From the cell containing the given text, extract its center point as (X, Y) coordinate. 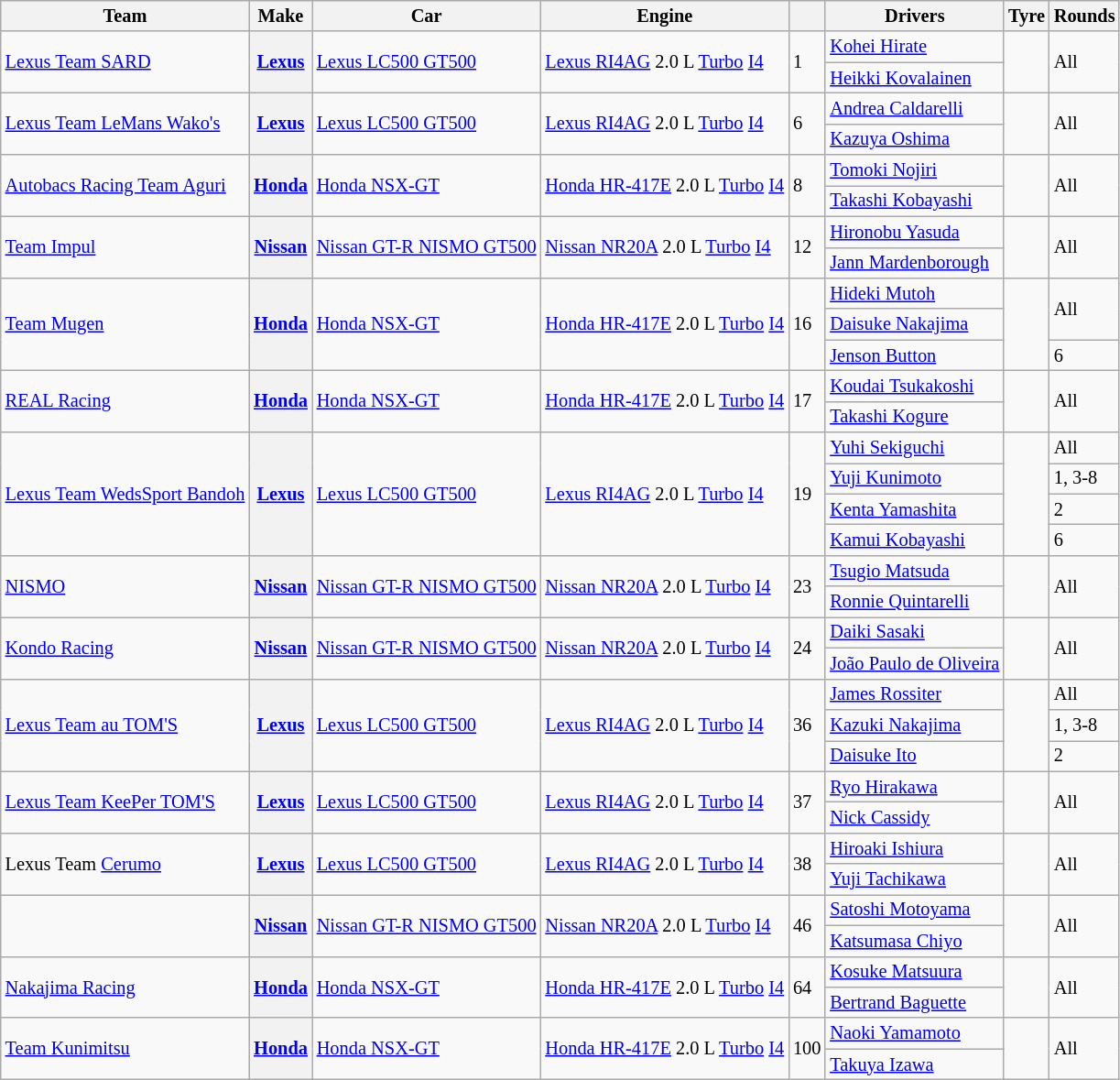
Engine (665, 16)
Yuji Tachikawa (914, 879)
Team Kunimitsu (125, 1048)
19 (807, 495)
Jann Mardenborough (914, 263)
37 (807, 802)
Kosuke Matsuura (914, 972)
Daisuke Nakajima (914, 324)
Lexus Team WedsSport Bandoh (125, 495)
1 (807, 62)
Andrea Caldarelli (914, 108)
Jenson Button (914, 355)
16 (807, 324)
Yuhi Sekiguchi (914, 448)
Kohei Hirate (914, 47)
Hironobu Yasuda (914, 232)
Takuya Izawa (914, 1064)
Kamui Kobayashi (914, 540)
Team Impul (125, 247)
Autobacs Racing Team Aguri (125, 185)
Tsugio Matsuda (914, 571)
Make (280, 16)
NISMO (125, 586)
23 (807, 586)
Lexus Team Cerumo (125, 863)
Hiroaki Ishiura (914, 848)
Lexus Team au TOM'S (125, 725)
Lexus Team SARD (125, 62)
João Paulo de Oliveira (914, 663)
Rounds (1084, 16)
Nick Cassidy (914, 817)
Car (427, 16)
Tyre (1027, 16)
Tomoki Nojiri (914, 170)
Naoki Yamamoto (914, 1033)
Kondo Racing (125, 647)
Nakajima Racing (125, 987)
Lexus Team KeePer TOM'S (125, 802)
Drivers (914, 16)
Heikki Kovalainen (914, 78)
Takashi Kobayashi (914, 201)
Kazuya Oshima (914, 139)
Katsumasa Chiyo (914, 941)
Yuji Kunimoto (914, 478)
100 (807, 1048)
Ronnie Quintarelli (914, 602)
38 (807, 863)
Ryo Hirakawa (914, 787)
46 (807, 925)
24 (807, 647)
64 (807, 987)
12 (807, 247)
James Rossiter (914, 694)
Takashi Kogure (914, 417)
Koudai Tsukakoshi (914, 386)
Daisuke Ito (914, 756)
Kenta Yamashita (914, 509)
8 (807, 185)
Lexus Team LeMans Wako's (125, 123)
Bertrand Baguette (914, 1002)
REAL Racing (125, 401)
36 (807, 725)
17 (807, 401)
Team (125, 16)
Team Mugen (125, 324)
Daiki Sasaki (914, 632)
Satoshi Motoyama (914, 910)
Kazuki Nakajima (914, 725)
Hideki Mutoh (914, 293)
